Find where the given text appears and provide that cell's center as (X, Y) coordinate. 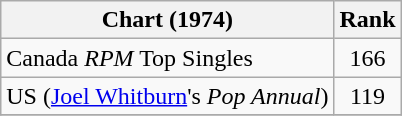
Chart (1974) (168, 20)
Rank (368, 20)
119 (368, 96)
Canada RPM Top Singles (168, 58)
US (Joel Whitburn's Pop Annual) (168, 96)
166 (368, 58)
